Scan for the cell matching the given text and deliver its (x, y) coordinate at center. 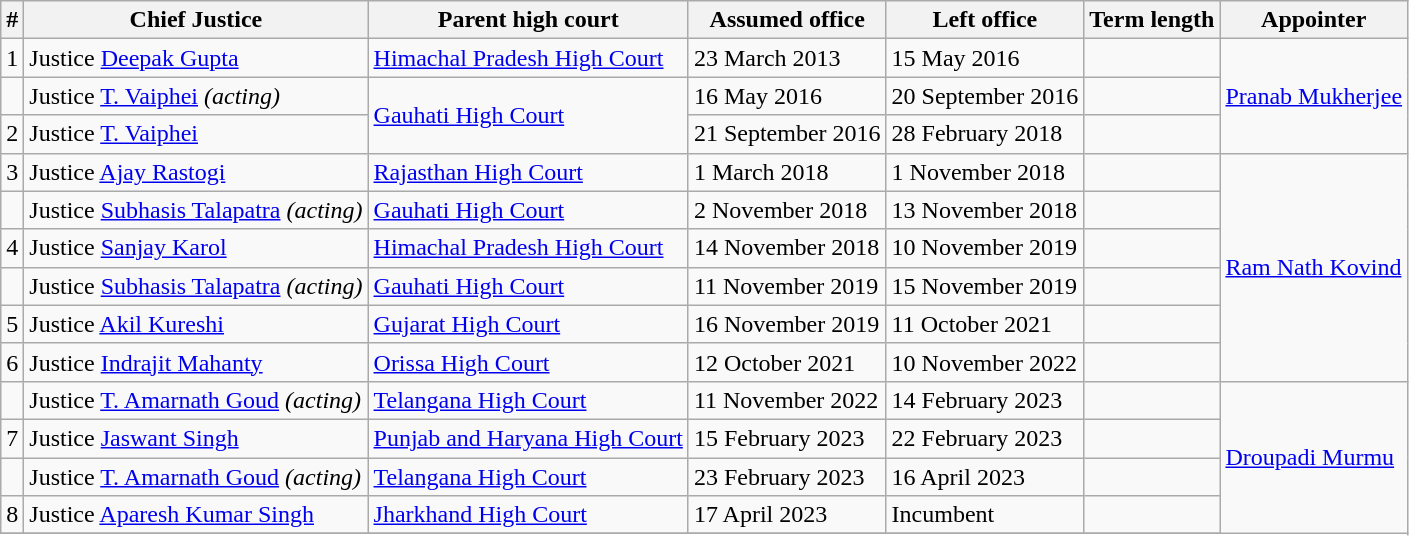
11 October 2021 (985, 324)
16 April 2023 (985, 477)
17 April 2023 (787, 515)
# (12, 20)
Left office (985, 20)
16 May 2016 (787, 96)
Chief Justice (196, 20)
Gujarat High Court (528, 324)
Assumed office (787, 20)
4 (12, 248)
14 February 2023 (985, 400)
15 November 2019 (985, 286)
Orissa High Court (528, 362)
1 (12, 58)
14 November 2018 (787, 248)
Appointer (1314, 20)
7 (12, 438)
22 February 2023 (985, 438)
Justice Aparesh Kumar Singh (196, 515)
20 September 2016 (985, 96)
21 September 2016 (787, 134)
2 November 2018 (787, 210)
Jharkhand High Court (528, 515)
15 February 2023 (787, 438)
Justice Indrajit Mahanty (196, 362)
Justice Jaswant Singh (196, 438)
3 (12, 172)
Rajasthan High Court (528, 172)
5 (12, 324)
13 November 2018 (985, 210)
8 (12, 515)
Justice T. Vaiphei (196, 134)
1 November 2018 (985, 172)
Punjab and Haryana High Court (528, 438)
16 November 2019 (787, 324)
23 February 2023 (787, 477)
11 November 2019 (787, 286)
Term length (1152, 20)
11 November 2022 (787, 400)
Parent high court (528, 20)
6 (12, 362)
2 (12, 134)
10 November 2022 (985, 362)
15 May 2016 (985, 58)
12 October 2021 (787, 362)
10 November 2019 (985, 248)
Justice Ajay Rastogi (196, 172)
28 February 2018 (985, 134)
Droupadi Murmu (1314, 457)
Justice T. Vaiphei (acting) (196, 96)
Justice Deepak Gupta (196, 58)
Justice Akil Kureshi (196, 324)
Incumbent (985, 515)
Pranab Mukherjee (1314, 96)
Ram Nath Kovind (1314, 267)
Justice Sanjay Karol (196, 248)
23 March 2013 (787, 58)
1 March 2018 (787, 172)
